Detect which cell encompasses the target text, then output its [X, Y] center coordinate. 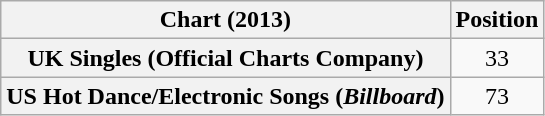
33 [497, 58]
Chart (2013) [226, 20]
US Hot Dance/Electronic Songs (Billboard) [226, 96]
73 [497, 96]
UK Singles (Official Charts Company) [226, 58]
Position [497, 20]
